Locate the cell with the specified text and output its (x, y) center coordinate. 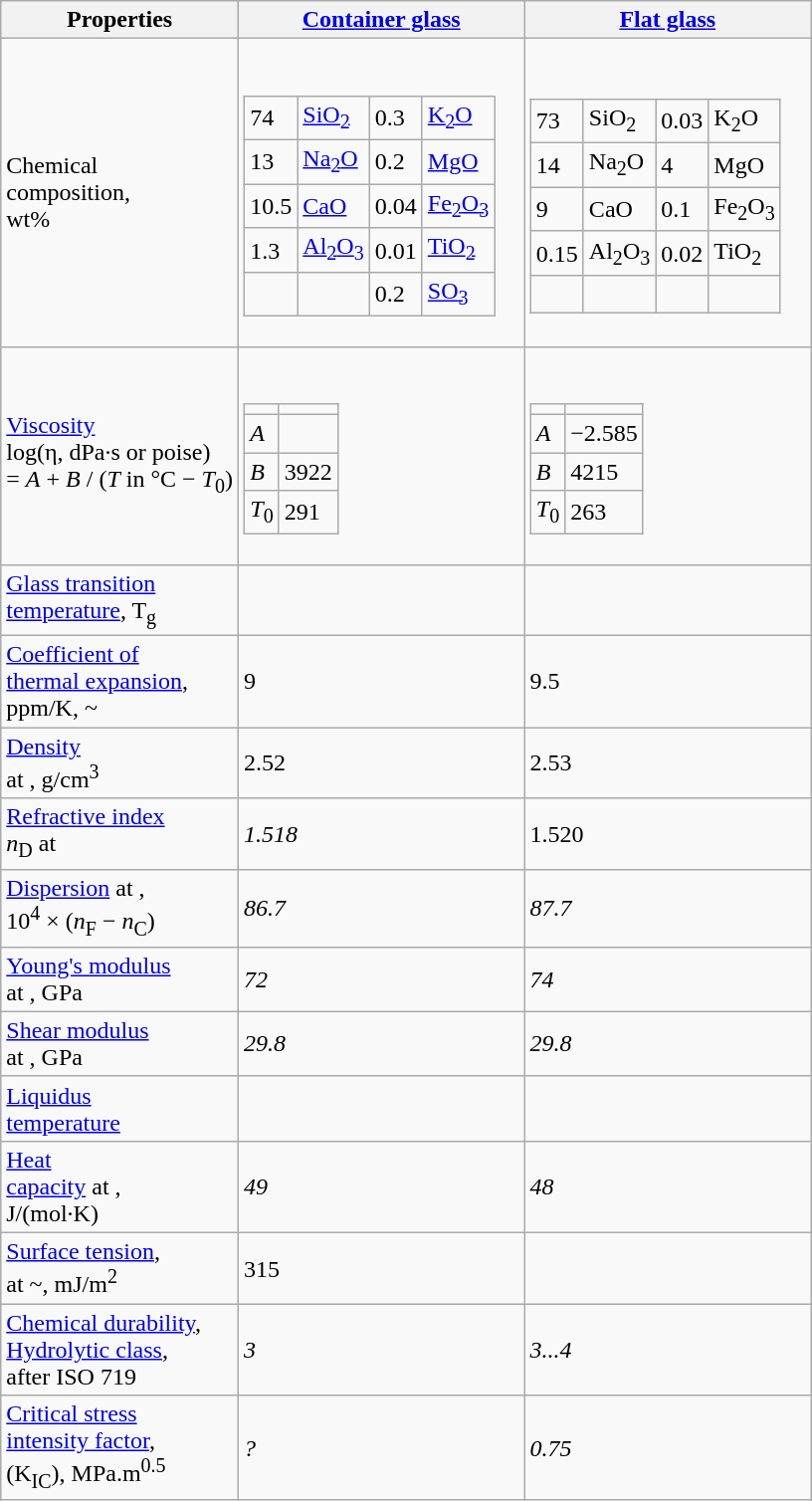
Refractive indexnD at (119, 834)
3...4 (668, 1350)
? (381, 1447)
48 (668, 1187)
263 (605, 513)
Properties (119, 20)
Shear modulusat , GPa (119, 1043)
87.7 (668, 908)
Dispersion at ,104 × (nF − nC) (119, 908)
0.03 (683, 120)
0.1 (683, 209)
Heatcapacity at ,J/(mol·K) (119, 1187)
0.75 (668, 1447)
73 (557, 120)
Densityat , g/cm3 (119, 763)
10.5 (271, 206)
0.15 (557, 253)
Container glass (381, 20)
A B 3922 T0 291 (381, 456)
291 (308, 513)
2.53 (668, 763)
74 SiO2 0.3 K2O 13 Na2O 0.2 MgO 10.5 CaO 0.04 Fe2O3 1.3 Al2O3 0.01 TiO2 0.2 SO3 (381, 193)
Chemicalcomposition,wt% (119, 193)
Critical stressintensity factor,(KIC), MPa.m0.5 (119, 1447)
315 (381, 1269)
13 (271, 161)
2.52 (381, 763)
−2.585 (605, 433)
Flat glass (668, 20)
0.04 (396, 206)
14 (557, 165)
72 (381, 979)
3922 (308, 471)
Surface tension,at ~, mJ/m2 (119, 1269)
73 SiO2 0.03 K2O 14 Na2O 4 MgO 9 CaO 0.1 Fe2O3 0.15 Al2O3 0.02 TiO2 (668, 193)
SO3 (458, 294)
A −2.585 B 4215 T0 263 (668, 456)
1.3 (271, 250)
Coefficient ofthermal expansion,ppm/K, ~ (119, 682)
0.02 (683, 253)
0.01 (396, 250)
Glass transitiontemperature, Tg (119, 599)
4 (683, 165)
1.518 (381, 834)
86.7 (381, 908)
3 (381, 1350)
0.3 (396, 117)
Chemical durability,Hydrolytic class,after ISO 719 (119, 1350)
9.5 (668, 682)
Young's modulusat , GPa (119, 979)
Viscositylog(η, dPa·s or poise) = A + B / (T in °C − T0) (119, 456)
49 (381, 1187)
4215 (605, 471)
1.520 (668, 834)
Liquidustemperature (119, 1109)
